For the text-containing cell, return its midpoint in [x, y] coordinate format. 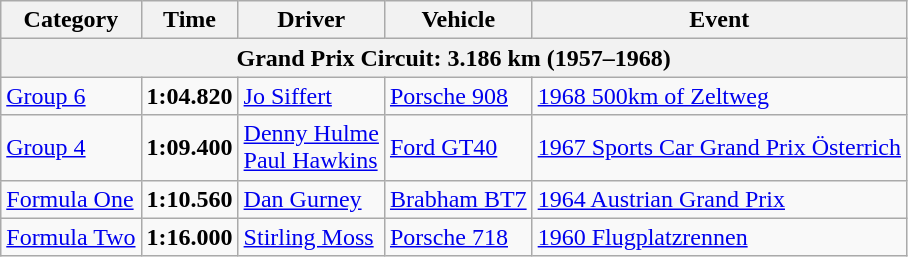
Category [71, 20]
Formula One [71, 199]
Group 4 [71, 148]
1:16.000 [190, 237]
Dan Gurney [311, 199]
1:09.400 [190, 148]
Porsche 908 [458, 96]
Formula Two [71, 237]
Denny HulmePaul Hawkins [311, 148]
Ford GT40 [458, 148]
Time [190, 20]
1968 500km of Zeltweg [719, 96]
Vehicle [458, 20]
1967 Sports Car Grand Prix Österrich [719, 148]
Porsche 718 [458, 237]
Brabham BT7 [458, 199]
Group 6 [71, 96]
1:04.820 [190, 96]
Event [719, 20]
1960 Flugplatzrennen [719, 237]
Grand Prix Circuit: 3.186 km (1957–1968) [454, 58]
1:10.560 [190, 199]
Jo Siffert [311, 96]
1964 Austrian Grand Prix [719, 199]
Driver [311, 20]
Stirling Moss [311, 237]
